Locate the cell with the specified text and output its [x, y] center coordinate. 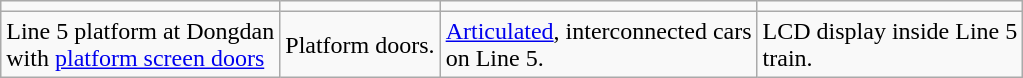
Platform doors. [360, 44]
Line 5 platform at Dongdanwith platform screen doors [140, 44]
LCD display inside Line 5train. [890, 44]
Articulated, interconnected carson Line 5. [598, 44]
